Find where the given text appears and provide that cell's center as (X, Y) coordinate. 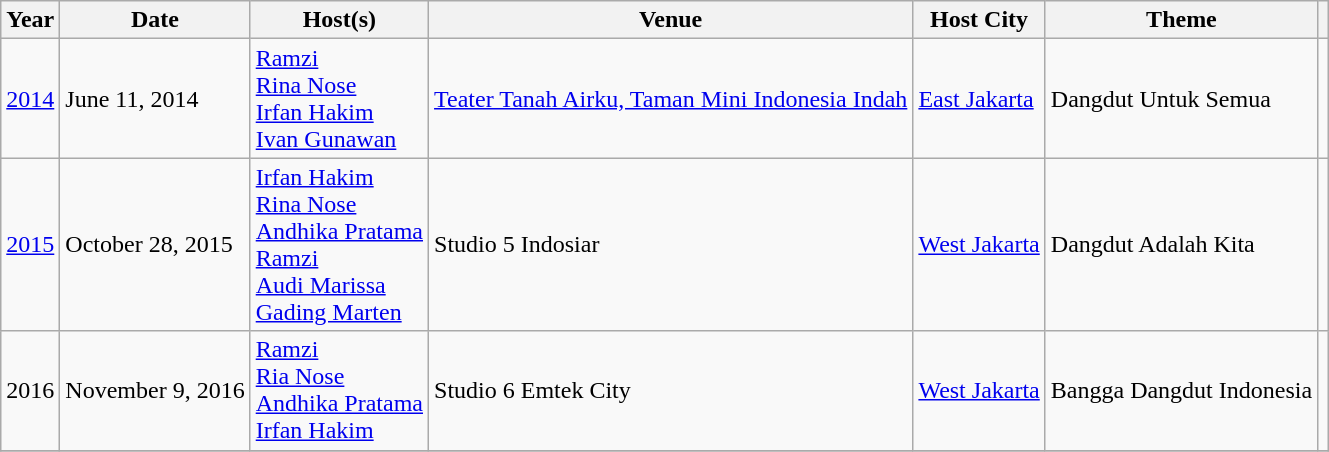
RamziRia NoseAndhika PratamaIrfan Hakim (339, 390)
2015 (30, 244)
October 28, 2015 (155, 244)
Irfan HakimRina NoseAndhika PratamaRamziAudi MarissaGading Marten (339, 244)
Dangdut Adalah Kita (1181, 244)
Bangga Dangdut Indonesia (1181, 390)
Teater Tanah Airku, Taman Mini Indonesia Indah (671, 98)
Dangdut Untuk Semua (1181, 98)
2014 (30, 98)
June 11, 2014 (155, 98)
Date (155, 20)
Host City (979, 20)
Venue (671, 20)
East Jakarta (979, 98)
2016 (30, 390)
November 9, 2016 (155, 390)
Host(s) (339, 20)
Theme (1181, 20)
Studio 6 Emtek City (671, 390)
Year (30, 20)
RamziRina NoseIrfan HakimIvan Gunawan (339, 98)
Studio 5 Indosiar (671, 244)
